Determine the [x, y] coordinate at the center of the cell enclosing the given text.  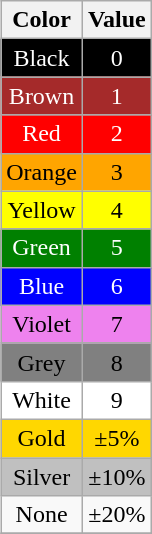
9 [116, 400]
Color [42, 20]
Silver [42, 477]
2 [116, 134]
±20% [116, 515]
Black [42, 58]
Orange [42, 172]
±10% [116, 477]
7 [116, 324]
White [42, 400]
4 [116, 210]
±5% [116, 438]
Value [116, 20]
1 [116, 96]
3 [116, 172]
Gold [42, 438]
Brown [42, 96]
Grey [42, 362]
6 [116, 286]
Blue [42, 286]
None [42, 515]
5 [116, 248]
Violet [42, 324]
8 [116, 362]
Yellow [42, 210]
Red [42, 134]
0 [116, 58]
Green [42, 248]
